Find where the given text appears and provide that cell's center as (x, y) coordinate. 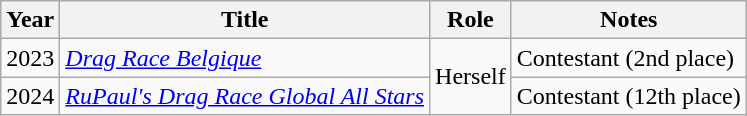
RuPaul's Drag Race Global All Stars (245, 96)
Title (245, 20)
Herself (471, 77)
2024 (30, 96)
2023 (30, 58)
Role (471, 20)
Notes (628, 20)
Drag Race Belgique (245, 58)
Contestant (12th place) (628, 96)
Contestant (2nd place) (628, 58)
Year (30, 20)
